Pinpoint the cell where the given text exists, returning its (X, Y) midpoint coordinate. 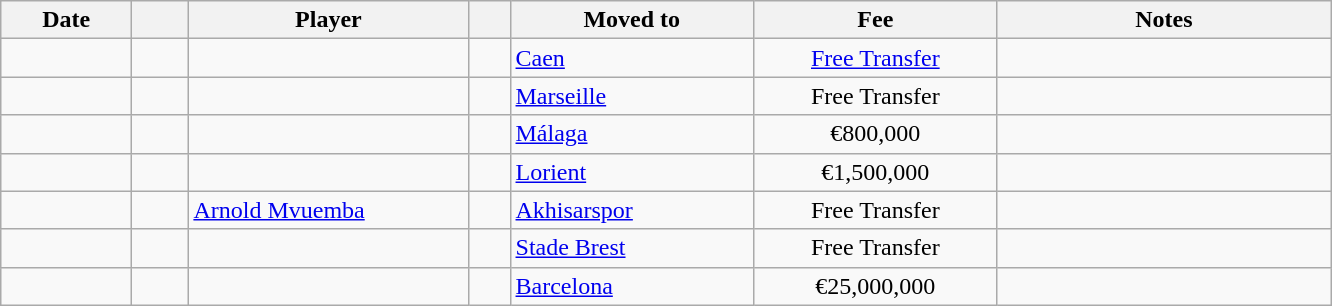
Notes (1164, 20)
€1,500,000 (876, 172)
Marseille (632, 96)
Player (328, 20)
Akhisarspor (632, 210)
Málaga (632, 134)
Fee (876, 20)
Moved to (632, 20)
Date (66, 20)
Arnold Mvuemba (328, 210)
Stade Brest (632, 248)
Barcelona (632, 286)
Caen (632, 58)
€800,000 (876, 134)
€25,000,000 (876, 286)
Lorient (632, 172)
